Identify which cell holds the provided text, then report its [X, Y] central coordinate. 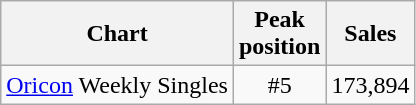
173,894 [370, 85]
Oricon Weekly Singles [118, 85]
Sales [370, 34]
Chart [118, 34]
Peakposition [279, 34]
#5 [279, 85]
